Extract the (x, y) coordinate from the center of the cell holding the provided text.  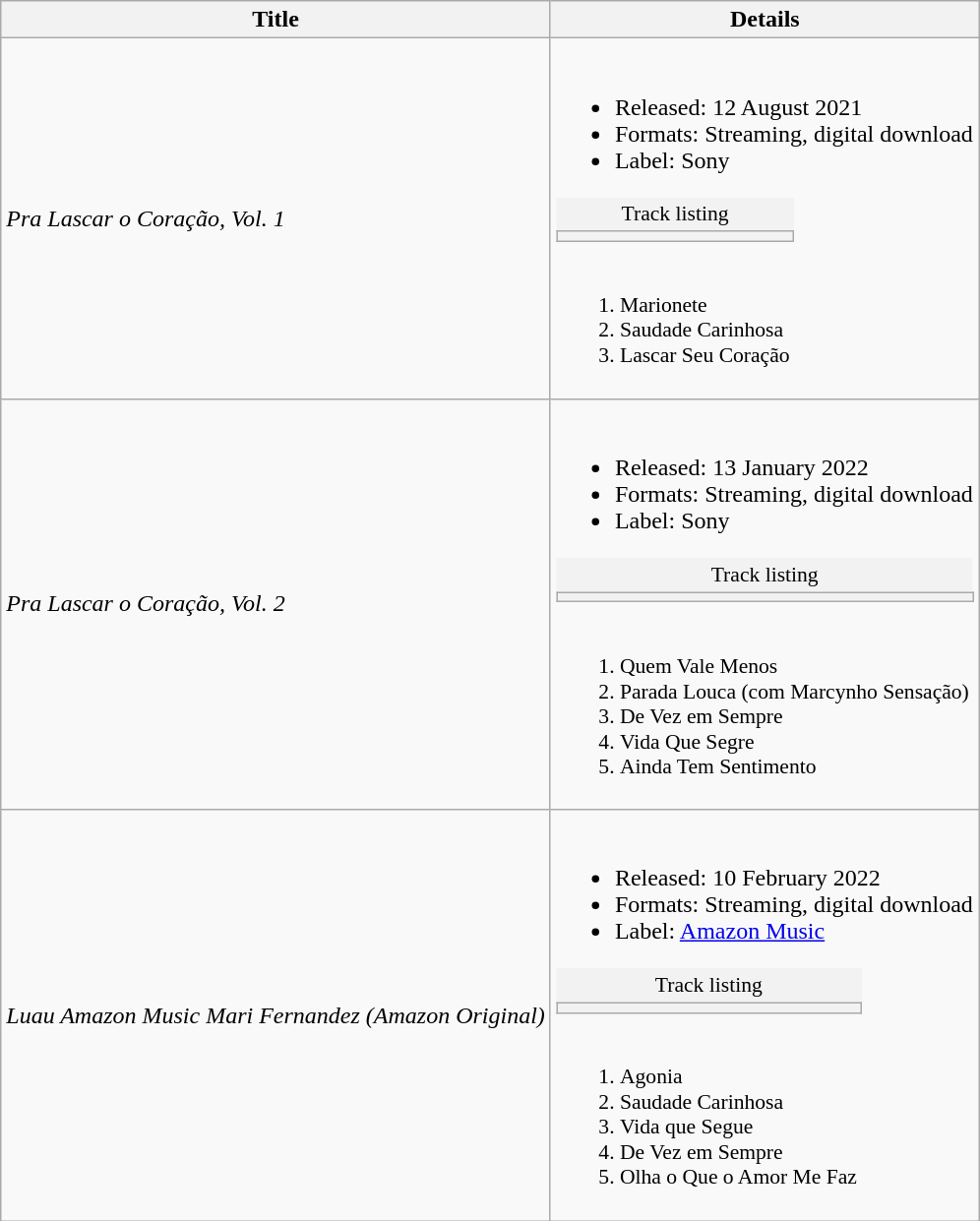
Quem Vale MenosParada Louca (com Marcynho Sensação)De Vez em SempreVida Que SegreAinda Tem Sentimento (766, 703)
MarioneteSaudade CarinhosaLascar Seu Coração (675, 317)
AgoniaSaudade CarinhosaVida que SegueDe Vez em SempreOlha o Que o Amor Me Faz (709, 1115)
Title (276, 20)
Luau Amazon Music Mari Fernandez (Amazon Original) (276, 1015)
Pra Lascar o Coração, Vol. 1 (276, 218)
Pra Lascar o Coração, Vol. 2 (276, 604)
Released: 12 August 2021Formats: Streaming, digital downloadLabel: Sony Track listing MarioneteSaudade CarinhosaLascar Seu Coração (765, 218)
Details (765, 20)
